Provide the [x, y] coordinate of the cell's center where the given text is located.  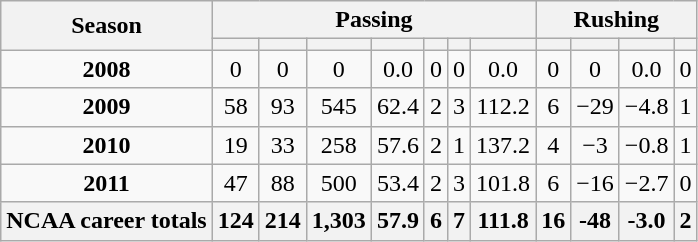
124 [236, 221]
16 [554, 221]
2009 [106, 107]
93 [282, 107]
2010 [106, 145]
−4.8 [646, 107]
58 [236, 107]
19 [236, 145]
258 [338, 145]
111.8 [504, 221]
33 [282, 145]
137.2 [504, 145]
53.4 [398, 183]
214 [282, 221]
47 [236, 183]
88 [282, 183]
62.4 [398, 107]
4 [554, 145]
2008 [106, 69]
-3.0 [646, 221]
101.8 [504, 183]
1,303 [338, 221]
7 [460, 221]
-48 [596, 221]
57.6 [398, 145]
500 [338, 183]
112.2 [504, 107]
57.9 [398, 221]
2011 [106, 183]
−3 [596, 145]
−0.8 [646, 145]
−2.7 [646, 183]
NCAA career totals [106, 221]
Rushing [616, 20]
Season [106, 26]
545 [338, 107]
Passing [374, 20]
−29 [596, 107]
−16 [596, 183]
